Return the (X, Y) coordinate for the center point of the cell that contains the specified text.  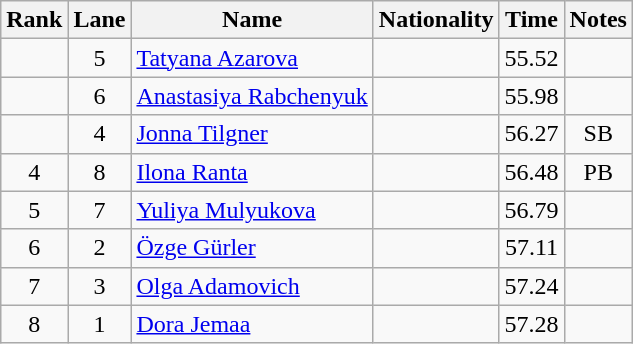
Lane (100, 20)
2 (100, 248)
Yuliya Mulyukova (252, 210)
Time (532, 20)
55.52 (532, 58)
PB (598, 172)
Dora Jemaa (252, 324)
Name (252, 20)
56.79 (532, 210)
3 (100, 286)
57.11 (532, 248)
SB (598, 134)
Ilona Ranta (252, 172)
57.28 (532, 324)
Anastasiya Rabchenyuk (252, 96)
56.48 (532, 172)
Notes (598, 20)
Rank (34, 20)
Nationality (436, 20)
56.27 (532, 134)
Jonna Tilgner (252, 134)
57.24 (532, 286)
55.98 (532, 96)
1 (100, 324)
Olga Adamovich (252, 286)
Tatyana Azarova (252, 58)
Özge Gürler (252, 248)
